Locate the cell with the specified text and output its (X, Y) center coordinate. 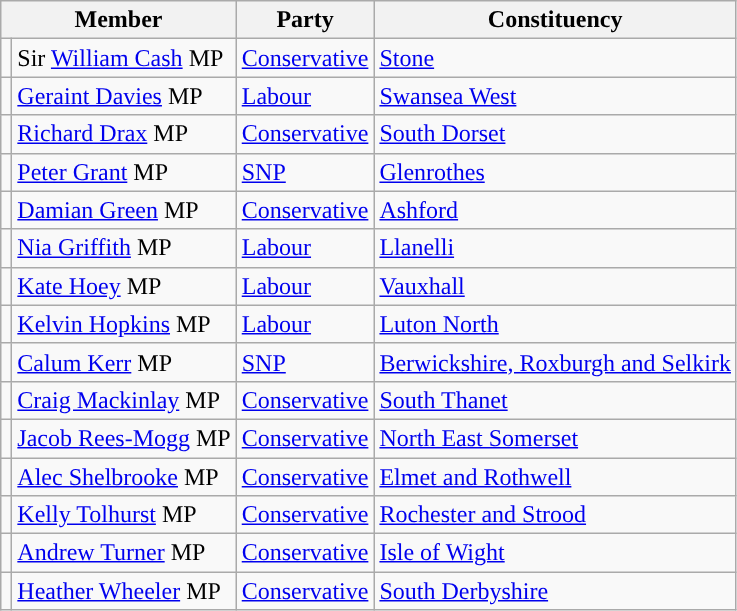
Kelvin Hopkins MP (124, 324)
Jacob Rees-Mogg MP (124, 438)
Kelly Tolhurst MP (124, 515)
Llanelli (556, 248)
Elmet and Rothwell (556, 477)
Rochester and Strood (556, 515)
Heather Wheeler MP (124, 591)
South Dorset (556, 134)
Damian Green MP (124, 210)
Alec Shelbrooke MP (124, 477)
Stone (556, 58)
Party (305, 20)
South Thanet (556, 400)
Isle of Wight (556, 553)
Calum Kerr MP (124, 362)
Vauxhall (556, 286)
Berwickshire, Roxburgh and Selkirk (556, 362)
South Derbyshire (556, 591)
Peter Grant MP (124, 172)
Nia Griffith MP (124, 248)
Geraint Davies MP (124, 96)
Constituency (556, 20)
Ashford (556, 210)
Sir William Cash MP (124, 58)
Luton North (556, 324)
Member (118, 20)
Craig Mackinlay MP (124, 400)
Swansea West (556, 96)
Kate Hoey MP (124, 286)
Andrew Turner MP (124, 553)
North East Somerset (556, 438)
Glenrothes (556, 172)
Richard Drax MP (124, 134)
